From the cell containing the given text, extract its center point as [X, Y] coordinate. 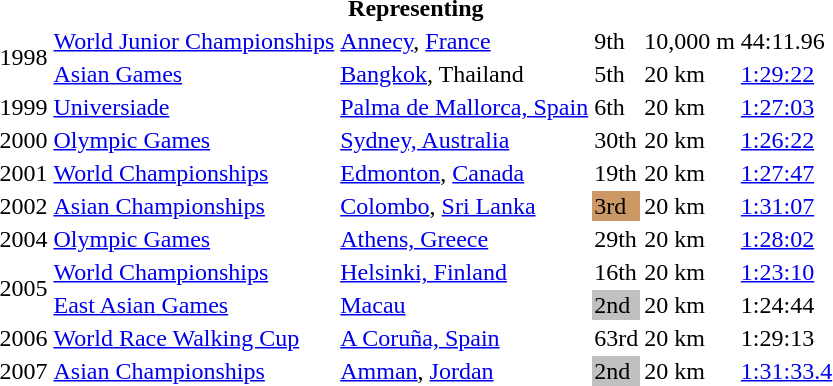
1:23:10 [786, 272]
Edmonton, Canada [464, 173]
1:29:13 [786, 338]
1:29:22 [786, 74]
Annecy, France [464, 41]
1:27:03 [786, 107]
29th [616, 239]
1:31:33.4 [786, 371]
World Junior Championships [194, 41]
Amman, Jordan [464, 371]
10,000 m [690, 41]
Sydney, Australia [464, 140]
6th [616, 107]
5th [616, 74]
East Asian Games [194, 305]
19th [616, 173]
1:26:22 [786, 140]
63rd [616, 338]
1:27:47 [786, 173]
1:28:02 [786, 239]
Asian Games [194, 74]
16th [616, 272]
1:24:44 [786, 305]
30th [616, 140]
Helsinki, Finland [464, 272]
Bangkok, Thailand [464, 74]
Macau [464, 305]
Colombo, Sri Lanka [464, 206]
44:11.96 [786, 41]
3rd [616, 206]
World Race Walking Cup [194, 338]
A Coruña, Spain [464, 338]
Universiade [194, 107]
1:31:07 [786, 206]
9th [616, 41]
Athens, Greece [464, 239]
Palma de Mallorca, Spain [464, 107]
